Search for the cell housing the specified text and yield its (X, Y) center coordinate. 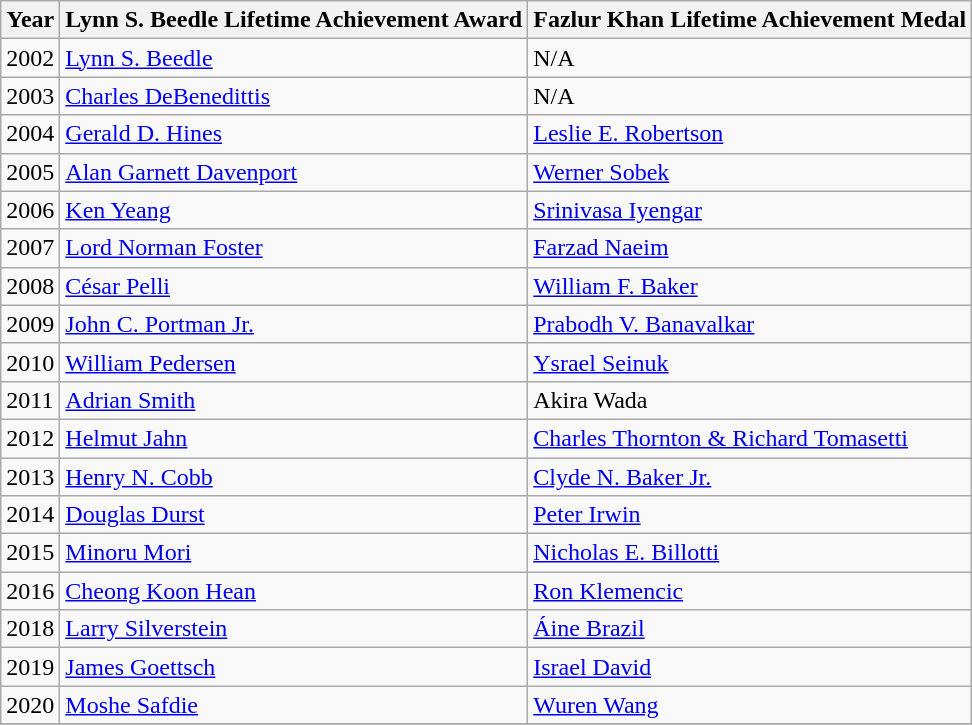
Prabodh V. Banavalkar (750, 324)
Fazlur Khan Lifetime Achievement Medal (750, 20)
Ron Klemencic (750, 591)
2006 (30, 210)
Leslie E. Robertson (750, 134)
2020 (30, 705)
Moshe Safdie (294, 705)
Srinivasa Iyengar (750, 210)
2010 (30, 362)
2015 (30, 553)
Larry Silverstein (294, 629)
Lynn S. Beedle (294, 58)
2013 (30, 477)
Helmut Jahn (294, 438)
Alan Garnett Davenport (294, 172)
Adrian Smith (294, 400)
Gerald D. Hines (294, 134)
Wuren Wang (750, 705)
2016 (30, 591)
Akira Wada (750, 400)
César Pelli (294, 286)
Henry N. Cobb (294, 477)
Charles DeBenedittis (294, 96)
2005 (30, 172)
Ken Yeang (294, 210)
2019 (30, 667)
William F. Baker (750, 286)
Israel David (750, 667)
James Goettsch (294, 667)
William Pedersen (294, 362)
2003 (30, 96)
Lynn S. Beedle Lifetime Achievement Award (294, 20)
2012 (30, 438)
2004 (30, 134)
Douglas Durst (294, 515)
Clyde N. Baker Jr. (750, 477)
2009 (30, 324)
2018 (30, 629)
2007 (30, 248)
Werner Sobek (750, 172)
Ysrael Seinuk (750, 362)
2011 (30, 400)
Nicholas E. Billotti (750, 553)
Minoru Mori (294, 553)
2002 (30, 58)
Charles Thornton & Richard Tomasetti (750, 438)
Lord Norman Foster (294, 248)
Peter Irwin (750, 515)
Farzad Naeim (750, 248)
2008 (30, 286)
Cheong Koon Hean (294, 591)
Year (30, 20)
2014 (30, 515)
John C. Portman Jr. (294, 324)
Áine Brazil (750, 629)
